Identify which cell holds the provided text, then report its (X, Y) central coordinate. 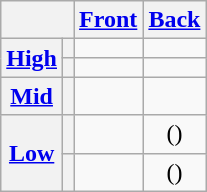
Front (108, 20)
Back (174, 20)
High (32, 58)
Mid (32, 96)
Low (32, 153)
